For the text-containing cell, return its midpoint in [x, y] coordinate format. 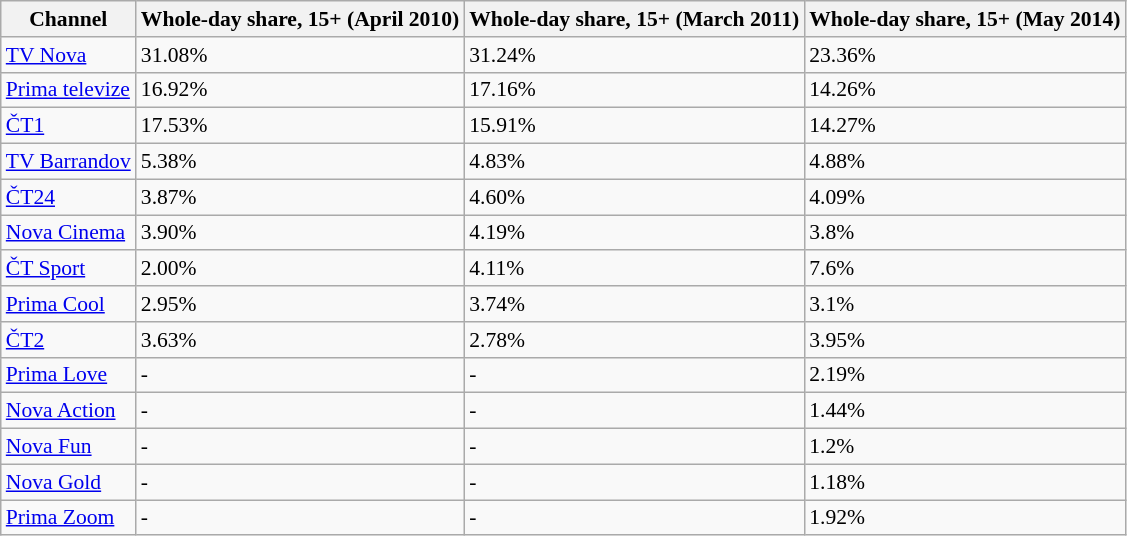
23.36% [964, 55]
3.87% [300, 197]
1.2% [964, 447]
4.88% [964, 162]
ČT Sport [68, 269]
3.74% [634, 304]
ČT24 [68, 197]
2.95% [300, 304]
17.53% [300, 126]
2.00% [300, 269]
3.1% [964, 304]
3.8% [964, 233]
5.38% [300, 162]
Nova Cinema [68, 233]
3.95% [964, 340]
31.24% [634, 55]
4.83% [634, 162]
4.11% [634, 269]
16.92% [300, 90]
15.91% [634, 126]
2.78% [634, 340]
7.6% [964, 269]
Whole-day share, 15+ (March 2011) [634, 19]
1.18% [964, 482]
3.90% [300, 233]
17.16% [634, 90]
Nova Action [68, 411]
ČT1 [68, 126]
4.60% [634, 197]
1.92% [964, 518]
Prima Zoom [68, 518]
Channel [68, 19]
TV Barrandov [68, 162]
4.19% [634, 233]
Prima televize [68, 90]
2.19% [964, 375]
ČT2 [68, 340]
3.63% [300, 340]
Nova Gold [68, 482]
TV Nova [68, 55]
14.26% [964, 90]
31.08% [300, 55]
1.44% [964, 411]
Whole-day share, 15+ (May 2014) [964, 19]
4.09% [964, 197]
Whole-day share, 15+ (April 2010) [300, 19]
14.27% [964, 126]
Prima Cool [68, 304]
Prima Love [68, 375]
Nova Fun [68, 447]
